Identify which cell holds the provided text, then report its [X, Y] central coordinate. 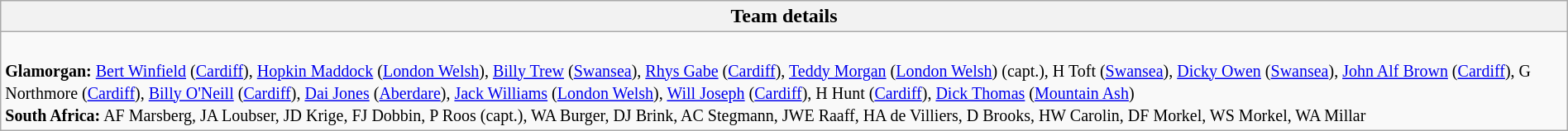
Team details [784, 16]
